Scan for the cell matching the given text and deliver its [x, y] coordinate at center. 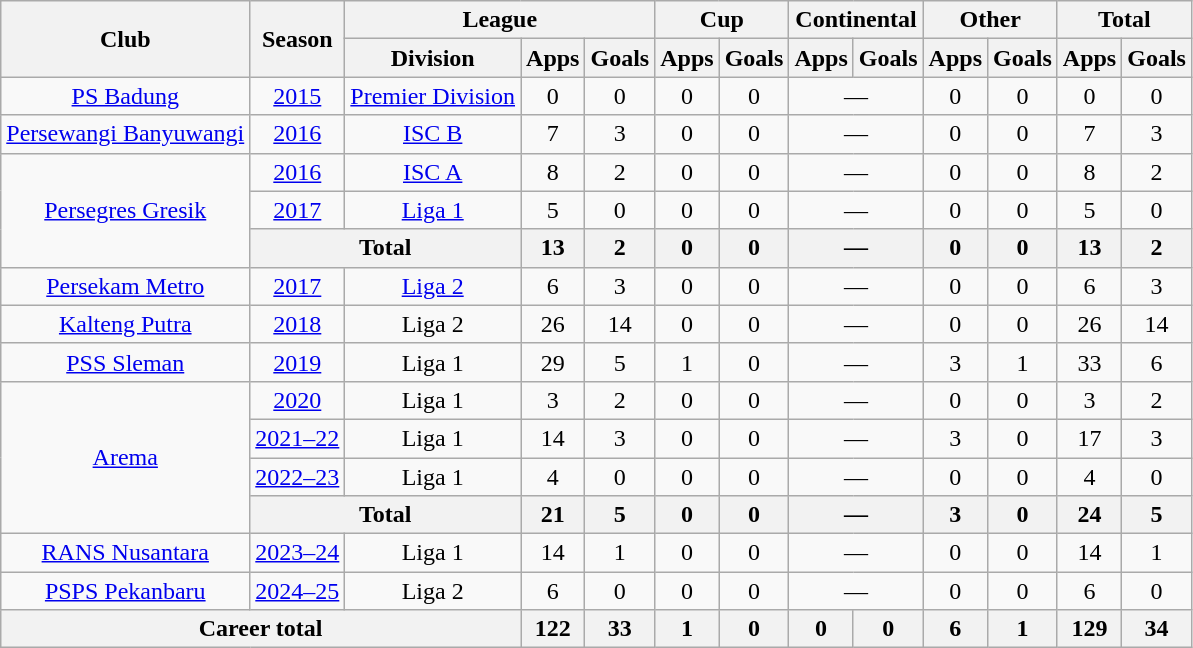
2020 [298, 400]
2015 [298, 96]
Season [298, 39]
2018 [298, 324]
PSPS Pekanbaru [126, 591]
Persekam Metro [126, 286]
Premier Division [433, 96]
Arema [126, 457]
Kalteng Putra [126, 324]
Division [433, 58]
Continental [856, 20]
PSS Sleman [126, 362]
League [500, 20]
34 [1157, 629]
Persegres Gresik [126, 210]
Other [990, 20]
RANS Nusantara [126, 553]
2019 [298, 362]
24 [1089, 515]
ISC A [433, 172]
2024–25 [298, 591]
PS Badung [126, 96]
Cup [722, 20]
17 [1089, 438]
Club [126, 39]
2023–24 [298, 553]
29 [553, 362]
Persewangi Banyuwangi [126, 134]
ISC B [433, 134]
129 [1089, 629]
2022–23 [298, 477]
122 [553, 629]
Career total [261, 629]
2021–22 [298, 438]
21 [553, 515]
